Scan for the cell matching the given text and deliver its [x, y] coordinate at center. 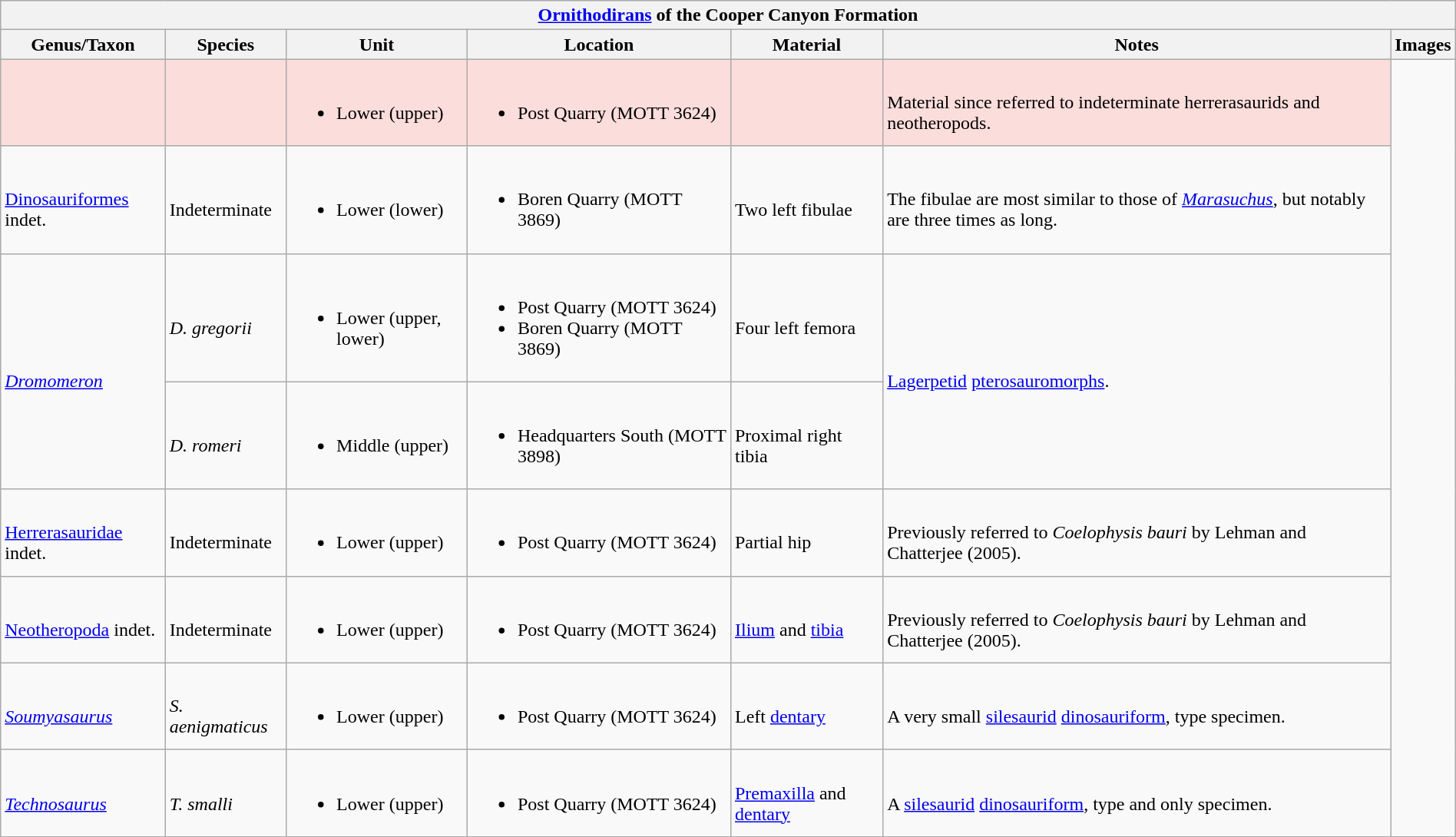
Notes [1137, 45]
Lower (upper, lower) [377, 318]
Location [599, 45]
D. gregorii [226, 318]
Technosaurus [83, 792]
Dromomeron [83, 372]
Post Quarry (MOTT 3624)Boren Quarry (MOTT 3869) [599, 318]
Four left femora [806, 318]
Boren Quarry (MOTT 3869) [599, 200]
S. aenigmaticus [226, 706]
Herrerasauridae indet. [83, 533]
Lower (lower) [377, 200]
Proximal right tibia [806, 435]
Partial hip [806, 533]
Ornithodirans of the Cooper Canyon Formation [728, 15]
Genus/Taxon [83, 45]
Soumyasaurus [83, 706]
Species [226, 45]
Ilium and tibia [806, 619]
Two left fibulae [806, 200]
Premaxilla and dentary [806, 792]
Dinosauriformes indet. [83, 200]
Material since referred to indeterminate herrerasaurids and neotheropods. [1137, 103]
Images [1423, 45]
The fibulae are most similar to those of Marasuchus, but notably are three times as long. [1137, 200]
Neotheropoda indet. [83, 619]
Unit [377, 45]
Material [806, 45]
D. romeri [226, 435]
A silesaurid dinosauriform, type and only specimen. [1137, 792]
Lagerpetid pterosauromorphs. [1137, 372]
T. smalli [226, 792]
Middle (upper) [377, 435]
A very small silesaurid dinosauriform, type specimen. [1137, 706]
Headquarters South (MOTT 3898) [599, 435]
Left dentary [806, 706]
